Provide the [X, Y] coordinate of the cell's center where the given text is located.  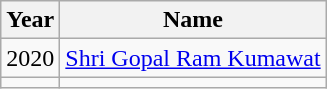
Shri Gopal Ram Kumawat [193, 58]
Name [193, 20]
2020 [30, 58]
Year [30, 20]
